Scan for the cell matching the given text and deliver its [X, Y] coordinate at center. 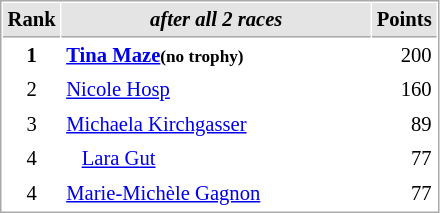
after all 2 races [216, 20]
Tina Maze(no trophy) [216, 56]
1 [32, 56]
3 [32, 124]
Marie-Michèle Gagnon [216, 194]
Nicole Hosp [216, 90]
Points [404, 20]
Michaela Kirchgasser [216, 124]
89 [404, 124]
200 [404, 56]
2 [32, 90]
Rank [32, 20]
160 [404, 90]
Lara Gut [216, 158]
